Find where the given text appears and provide that cell's center as [X, Y] coordinate. 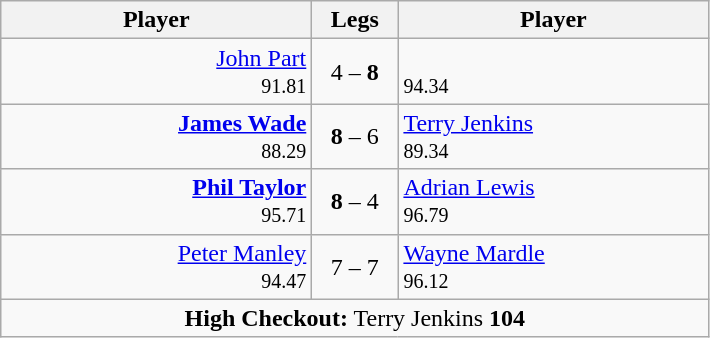
Phil Taylor 95.71 [156, 202]
4 – 8 [355, 72]
High Checkout: Terry Jenkins 104 [355, 318]
James Wade 88.29 [156, 136]
Peter Manley 94.47 [156, 266]
Adrian Lewis 96.79 [554, 202]
Wayne Mardle 96.12 [554, 266]
8 – 4 [355, 202]
94.34 [554, 72]
7 – 7 [355, 266]
John Part 91.81 [156, 72]
Terry Jenkins 89.34 [554, 136]
8 – 6 [355, 136]
Legs [355, 20]
